Provide the (x, y) coordinate of the cell's center where the given text is located.  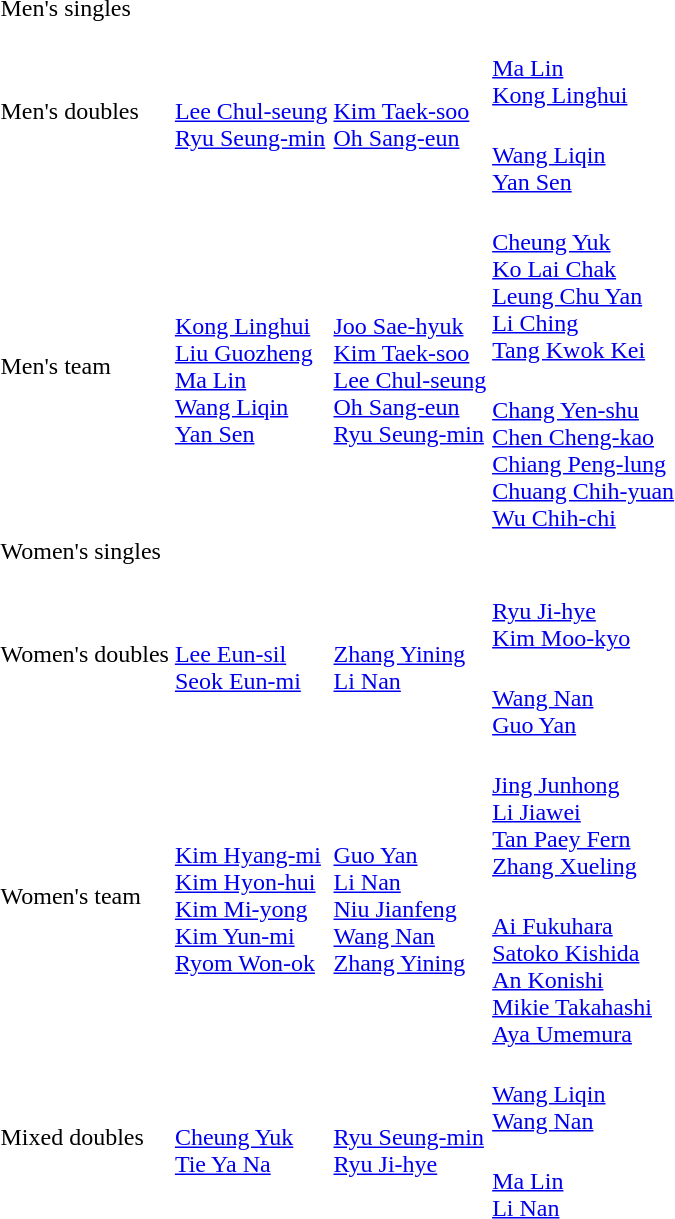
Zhang YiningLi Nan (410, 654)
Guo YanLi NanNiu JianfengWang NanZhang Yining (410, 896)
Lee Eun-silSeok Eun-mi (251, 654)
Kim Hyang-miKim Hyon-huiKim Mi-yongKim Yun-miRyom Won-ok (251, 896)
Lee Chul-seungRyu Seung-min (251, 112)
Joo Sae-hyukKim Taek-sooLee Chul-seungOh Sang-eunRyu Seung-min (410, 366)
Kong LinghuiLiu GuozhengMa LinWang LiqinYan Sen (251, 366)
Kim Taek-sooOh Sang-eun (410, 112)
